Detect which cell encompasses the target text, then output its [x, y] center coordinate. 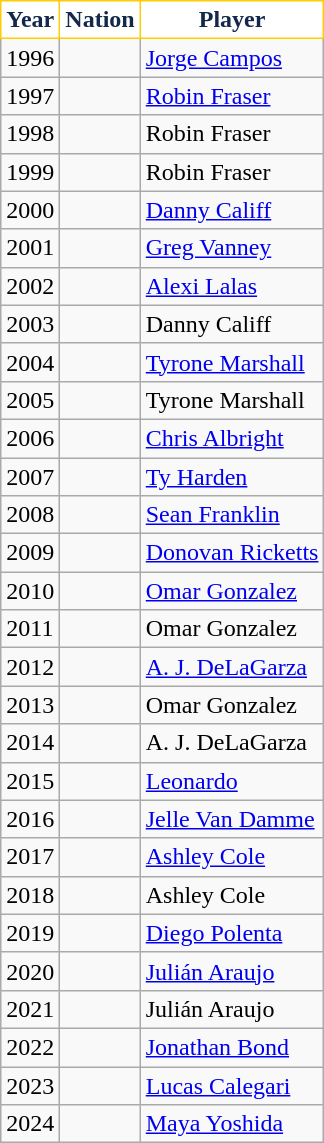
2001 [30, 248]
Jorge Campos [232, 58]
Chris Albright [232, 438]
1998 [30, 134]
Ty Harden [232, 477]
2010 [30, 591]
2023 [30, 1085]
2013 [30, 705]
2009 [30, 553]
Alexi Lalas [232, 286]
2020 [30, 971]
Greg Vanney [232, 248]
2008 [30, 515]
2024 [30, 1124]
2017 [30, 857]
2022 [30, 1047]
2014 [30, 743]
1999 [30, 172]
2019 [30, 933]
2006 [30, 438]
2016 [30, 819]
2005 [30, 400]
2012 [30, 667]
Donovan Ricketts [232, 553]
2004 [30, 362]
1997 [30, 96]
Jelle Van Damme [232, 819]
1996 [30, 58]
Lucas Calegari [232, 1085]
Leonardo [232, 781]
2021 [30, 1009]
2018 [30, 895]
Player [232, 20]
Year [30, 20]
2015 [30, 781]
2002 [30, 286]
Diego Polenta [232, 933]
2000 [30, 210]
Nation [100, 20]
Maya Yoshida [232, 1124]
2007 [30, 477]
Jonathan Bond [232, 1047]
2003 [30, 324]
2011 [30, 629]
Sean Franklin [232, 515]
